Return (x, y) of the center of cell containing provided text 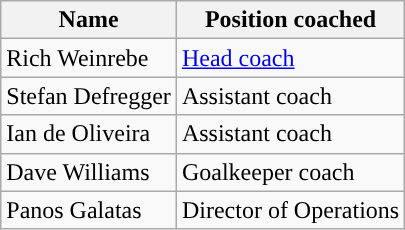
Panos Galatas (89, 210)
Position coached (290, 20)
Rich Weinrebe (89, 58)
Name (89, 20)
Ian de Oliveira (89, 134)
Stefan Defregger (89, 96)
Director of Operations (290, 210)
Goalkeeper coach (290, 172)
Dave Williams (89, 172)
Head coach (290, 58)
